Identify which cell holds the provided text, then report its [x, y] central coordinate. 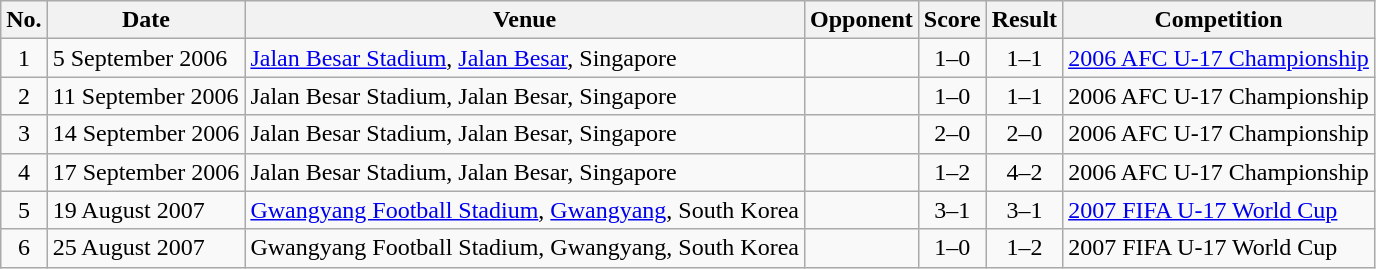
25 August 2007 [146, 248]
4 [24, 172]
5 September 2006 [146, 58]
5 [24, 210]
6 [24, 248]
19 August 2007 [146, 210]
Score [952, 20]
3 [24, 134]
17 September 2006 [146, 172]
4–2 [1024, 172]
Result [1024, 20]
11 September 2006 [146, 96]
Competition [1219, 20]
2 [24, 96]
No. [24, 20]
1 [24, 58]
Venue [525, 20]
Date [146, 20]
14 September 2006 [146, 134]
Opponent [862, 20]
